Determine the (X, Y) coordinate at the center of the cell enclosing the given text.  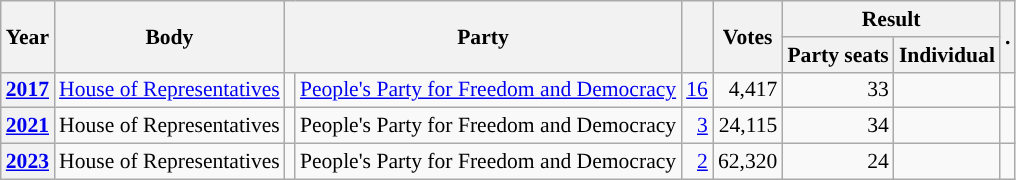
Party (483, 36)
Body (170, 36)
2017 (28, 90)
24,115 (748, 126)
Year (28, 36)
Result (891, 19)
2023 (28, 162)
Party seats (838, 55)
Individual (947, 55)
2 (697, 162)
3 (697, 126)
34 (838, 126)
. (1008, 36)
62,320 (748, 162)
Votes (748, 36)
33 (838, 90)
2021 (28, 126)
4,417 (748, 90)
24 (838, 162)
16 (697, 90)
